Locate the cell with the specified text and output its [x, y] center coordinate. 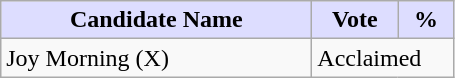
Candidate Name [156, 20]
Joy Morning (X) [156, 58]
Acclaimed [383, 58]
Vote [355, 20]
% [426, 20]
